Search for the cell housing the specified text and yield its [x, y] center coordinate. 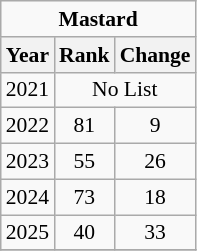
2024 [28, 197]
18 [156, 197]
73 [84, 197]
Change [156, 55]
2025 [28, 233]
40 [84, 233]
55 [84, 162]
2021 [28, 90]
33 [156, 233]
81 [84, 126]
Rank [84, 55]
2022 [28, 126]
Year [28, 55]
2023 [28, 162]
No List [124, 90]
Mastard [98, 19]
26 [156, 162]
9 [156, 126]
